Return the [x, y] coordinate for the center point of the cell that contains the specified text.  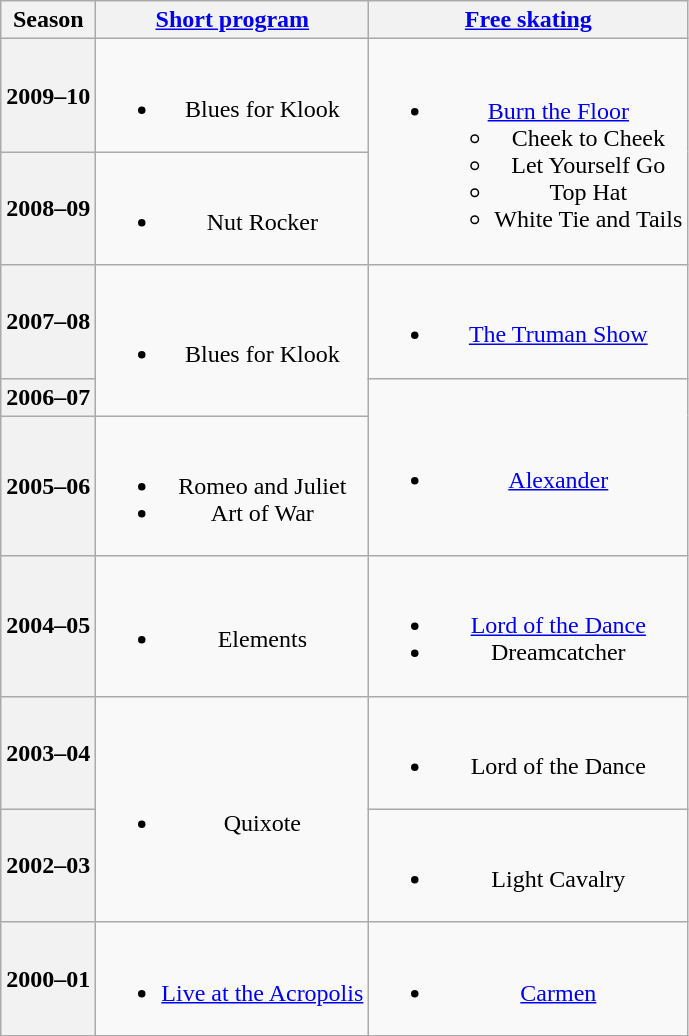
2004–05 [48, 626]
Nut Rocker [232, 208]
Lord of the Dance Dreamcatcher [528, 626]
Elements [232, 626]
Light Cavalry [528, 866]
Alexander [528, 467]
Season [48, 20]
Short program [232, 20]
The Truman Show [528, 322]
2007–08 [48, 322]
Free skating [528, 20]
Live at the Acropolis [232, 978]
2006–07 [48, 397]
2003–04 [48, 752]
Quixote [232, 809]
Burn the FloorCheek to CheekLet Yourself GoTop HatWhite Tie and Tails [528, 152]
2008–09 [48, 208]
2005–06 [48, 486]
Lord of the Dance [528, 752]
Romeo and Juliet Art of War [232, 486]
2009–10 [48, 96]
2002–03 [48, 866]
Carmen [528, 978]
2000–01 [48, 978]
